Scan for the cell matching the given text and deliver its (x, y) coordinate at center. 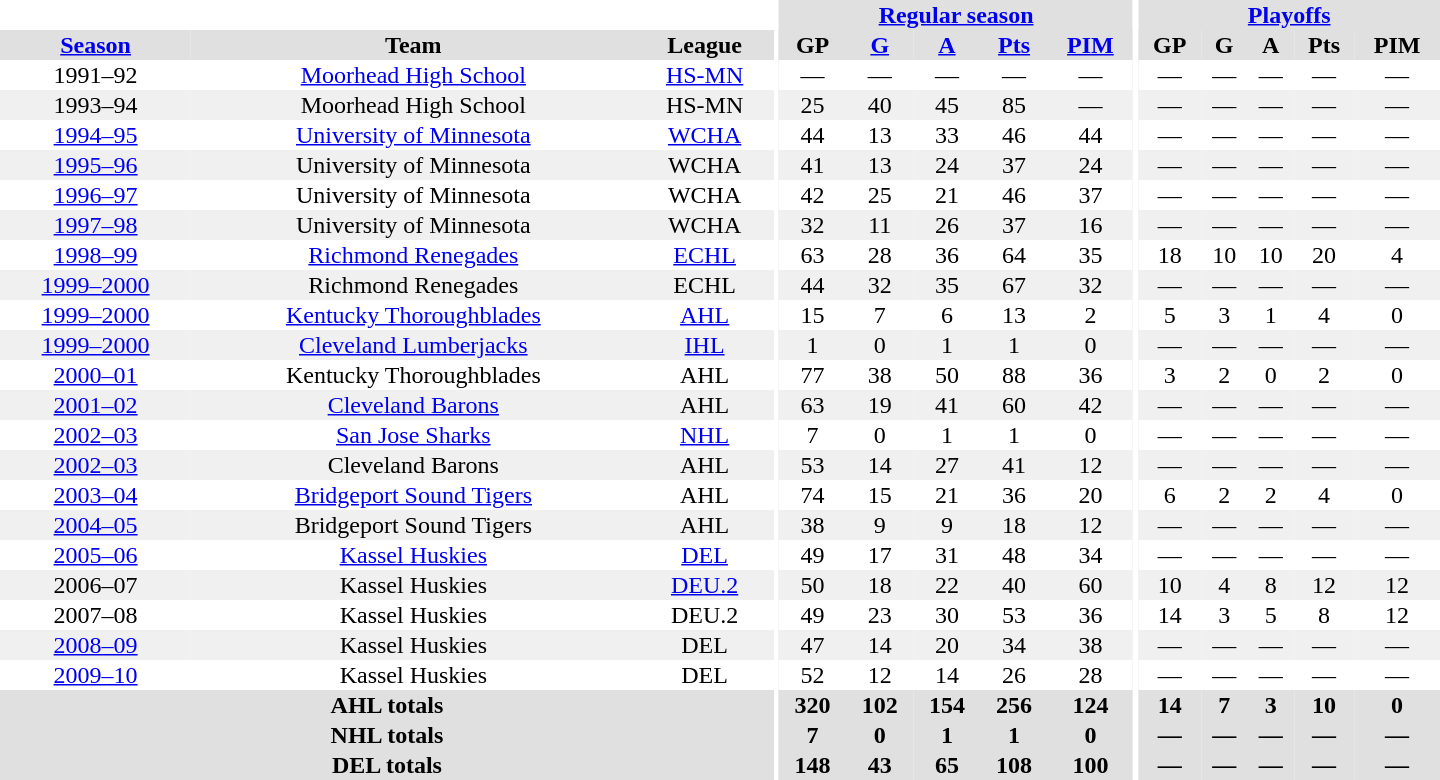
AHL totals (387, 705)
43 (880, 765)
11 (880, 225)
San Jose Sharks (413, 435)
2004–05 (96, 525)
IHL (704, 345)
1997–98 (96, 225)
65 (946, 765)
2003–04 (96, 495)
102 (880, 705)
2001–02 (96, 405)
Regular season (956, 15)
154 (946, 705)
2007–08 (96, 615)
Playoffs (1289, 15)
33 (946, 135)
1993–94 (96, 105)
DEL totals (387, 765)
23 (880, 615)
1994–95 (96, 135)
67 (1014, 285)
Season (96, 45)
74 (812, 495)
2005–06 (96, 555)
64 (1014, 255)
100 (1091, 765)
48 (1014, 555)
Team (413, 45)
19 (880, 405)
148 (812, 765)
2008–09 (96, 645)
1991–92 (96, 75)
2006–07 (96, 585)
124 (1091, 705)
NHL (704, 435)
League (704, 45)
45 (946, 105)
2000–01 (96, 375)
1996–97 (96, 195)
22 (946, 585)
1998–99 (96, 255)
30 (946, 615)
Cleveland Lumberjacks (413, 345)
88 (1014, 375)
16 (1091, 225)
1995–96 (96, 165)
320 (812, 705)
NHL totals (387, 735)
256 (1014, 705)
27 (946, 465)
77 (812, 375)
108 (1014, 765)
85 (1014, 105)
17 (880, 555)
2009–10 (96, 675)
47 (812, 645)
31 (946, 555)
52 (812, 675)
